Return [X, Y] of the center of cell containing provided text 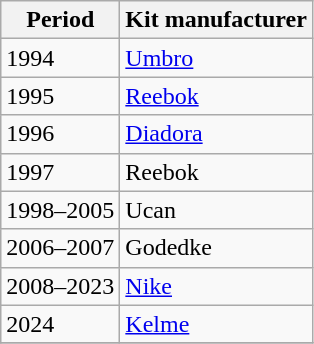
Nike [216, 286]
1997 [60, 172]
Godedke [216, 248]
Umbro [216, 58]
1998–2005 [60, 210]
1996 [60, 134]
Kit manufacturer [216, 20]
Kelme [216, 324]
1994 [60, 58]
Diadora [216, 134]
2006–2007 [60, 248]
2008–2023 [60, 286]
1995 [60, 96]
2024 [60, 324]
Ucan [216, 210]
Period [60, 20]
